For the text-containing cell, return its midpoint in [X, Y] coordinate format. 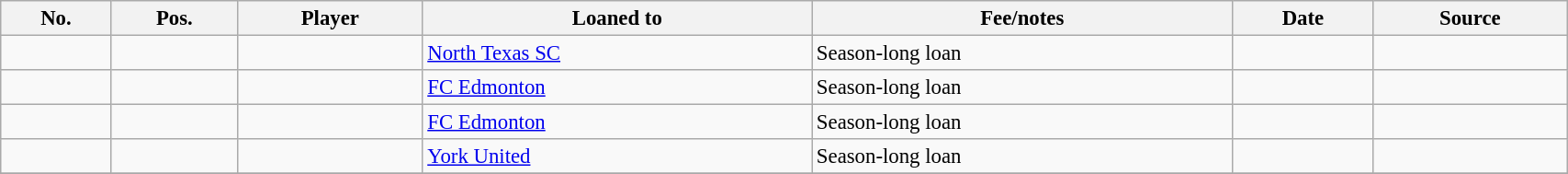
Player [331, 18]
Source [1470, 18]
Date [1303, 18]
Loaned to [617, 18]
Pos. [175, 18]
York United [617, 157]
North Texas SC [617, 53]
No. [56, 18]
Fee/notes [1022, 18]
